Find where the given text appears and provide that cell's center as [X, Y] coordinate. 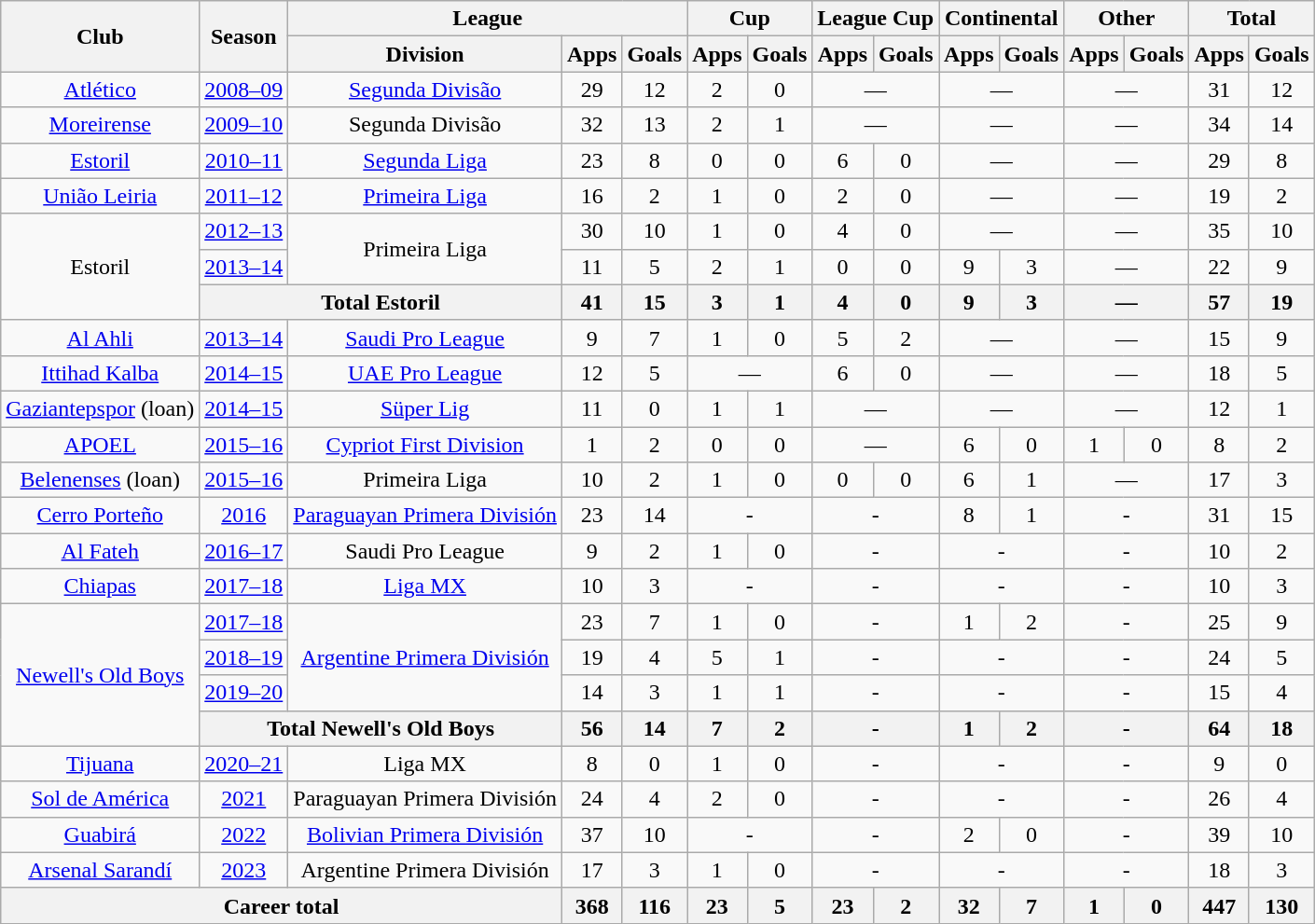
Career total [282, 905]
Total [1252, 19]
Atlético [101, 90]
Cerro Porteño [101, 516]
2022 [244, 834]
Continental [1002, 19]
Belenenses (loan) [101, 480]
130 [1281, 905]
16 [591, 196]
2008–09 [244, 90]
2016–17 [244, 551]
34 [1219, 125]
Chiapas [101, 586]
25 [1219, 622]
2011–12 [244, 196]
Moreirense [101, 125]
Other [1127, 19]
Ittihad Kalba [101, 373]
União Leiria [101, 196]
447 [1219, 905]
37 [591, 834]
Süper Lig [425, 408]
30 [591, 231]
2023 [244, 870]
116 [655, 905]
35 [1219, 231]
2010–11 [244, 160]
Arsenal Sarandí [101, 870]
2016 [244, 516]
UAE Pro League [425, 373]
Club [101, 36]
APOEL [101, 445]
Guabirá [101, 834]
Gaziantepspor (loan) [101, 408]
56 [591, 728]
26 [1219, 799]
368 [591, 905]
League [488, 19]
League Cup [876, 19]
2009–10 [244, 125]
Al Fateh [101, 551]
2019–20 [244, 693]
64 [1219, 728]
39 [1219, 834]
Sol de América [101, 799]
Cypriot First Division [425, 445]
Season [244, 36]
2018–19 [244, 657]
Cup [750, 19]
13 [655, 125]
Newell's Old Boys [101, 675]
Tijuana [101, 764]
Al Ahli [101, 338]
Total Newell's Old Boys [381, 728]
41 [591, 302]
22 [1219, 267]
Total Estoril [381, 302]
2020–21 [244, 764]
Division [425, 54]
Segunda Liga [425, 160]
2021 [244, 799]
2012–13 [244, 231]
Bolivian Primera División [425, 834]
57 [1219, 302]
